Return the (X, Y) coordinate for the center point of the cell that contains the specified text.  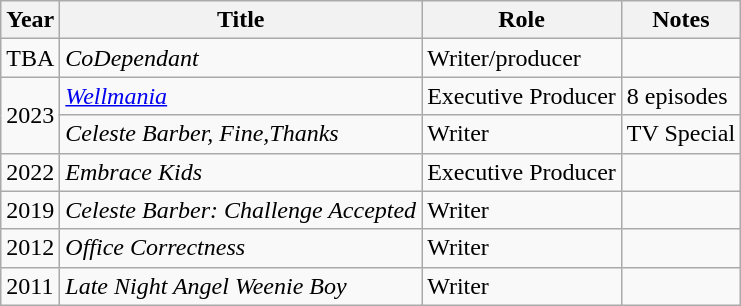
Office Correctness (241, 248)
Year (30, 20)
2023 (30, 115)
2019 (30, 210)
Celeste Barber: Challenge Accepted (241, 210)
Notes (680, 20)
Celeste Barber, Fine,Thanks (241, 134)
CoDependant (241, 58)
8 episodes (680, 96)
TV Special (680, 134)
2011 (30, 286)
Title (241, 20)
2012 (30, 248)
Embrace Kids (241, 172)
Writer/producer (522, 58)
TBA (30, 58)
2022 (30, 172)
Role (522, 20)
Wellmania (241, 96)
Late Night Angel Weenie Boy (241, 286)
